Return (X, Y) of the center of cell containing provided text 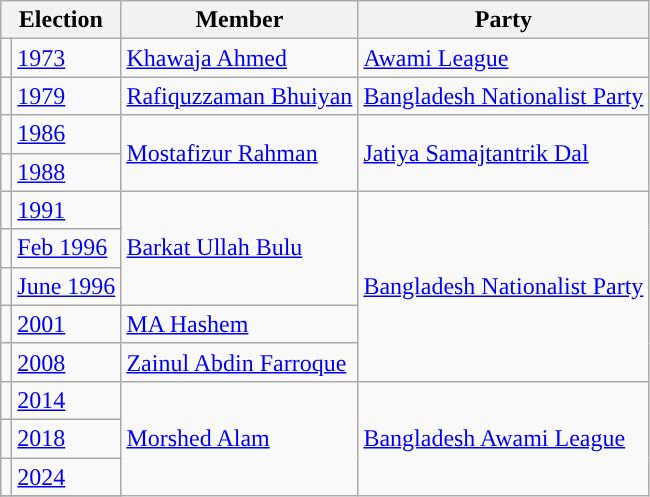
Party (504, 20)
Awami League (504, 58)
Member (240, 20)
1986 (66, 134)
2018 (66, 438)
2001 (66, 324)
Morshed Alam (240, 438)
Election (61, 20)
June 1996 (66, 286)
Rafiquzzaman Bhuiyan (240, 96)
Barkat Ullah Bulu (240, 248)
Bangladesh Awami League (504, 438)
1988 (66, 172)
Jatiya Samajtantrik Dal (504, 153)
Zainul Abdin Farroque (240, 362)
Khawaja Ahmed (240, 58)
2008 (66, 362)
Feb 1996 (66, 248)
Mostafizur Rahman (240, 153)
MA Hashem (240, 324)
1973 (66, 58)
2024 (66, 477)
1979 (66, 96)
2014 (66, 400)
1991 (66, 210)
